Provide the (X, Y) coordinate of the cell's center where the given text is located.  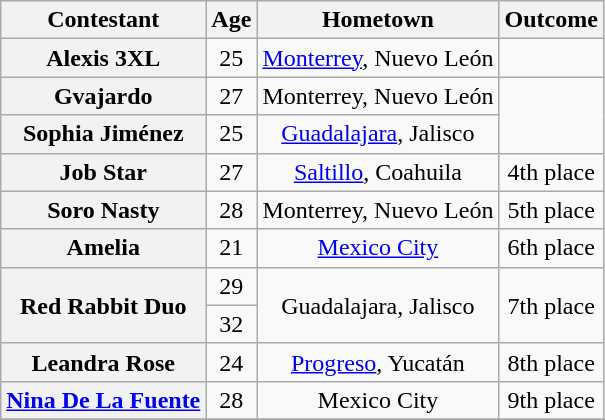
Amelia (104, 248)
Alexis 3XL (104, 58)
Age (232, 20)
4th place (551, 172)
21 (232, 248)
Gvajardo (104, 96)
9th place (551, 400)
5th place (551, 210)
Soro Nasty (104, 210)
29 (232, 286)
7th place (551, 305)
8th place (551, 362)
32 (232, 324)
Outcome (551, 20)
Red Rabbit Duo (104, 305)
Sophia Jiménez (104, 134)
Job Star (104, 172)
24 (232, 362)
6th place (551, 248)
Leandra Rose (104, 362)
Contestant (104, 20)
Progreso, Yucatán (378, 362)
Nina De La Fuente (104, 400)
Saltillo, Coahuila (378, 172)
Hometown (378, 20)
